Return (x, y) of the center of cell containing provided text 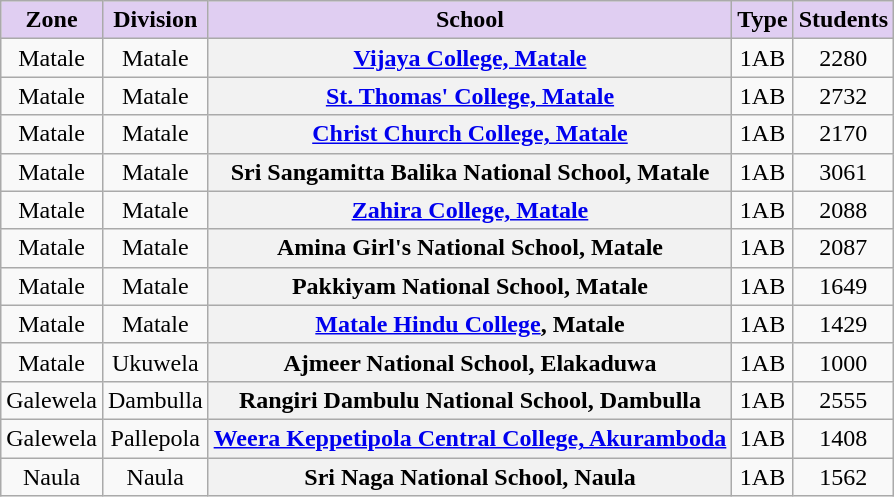
2087 (843, 248)
2732 (843, 96)
Pakkiyam National School, Matale (470, 286)
Sri Sangamitta Balika National School, Matale (470, 172)
Weera Keppetipola Central College, Akuramboda (470, 438)
School (470, 20)
Matale Hindu College, Matale (470, 324)
Division (155, 20)
2280 (843, 58)
2170 (843, 134)
Pallepola (155, 438)
Vijaya College, Matale (470, 58)
Type (762, 20)
Dambulla (155, 400)
1562 (843, 477)
2088 (843, 210)
1000 (843, 362)
Zone (52, 20)
1649 (843, 286)
Sri Naga National School, Naula (470, 477)
Ajmeer National School, Elakaduwa (470, 362)
Students (843, 20)
Christ Church College, Matale (470, 134)
Amina Girl's National School, Matale (470, 248)
Ukuwela (155, 362)
Zahira College, Matale (470, 210)
2555 (843, 400)
1408 (843, 438)
1429 (843, 324)
St. Thomas' College, Matale (470, 96)
Rangiri Dambulu National School, Dambulla (470, 400)
3061 (843, 172)
